Locate the cell with the specified text and output its [x, y] center coordinate. 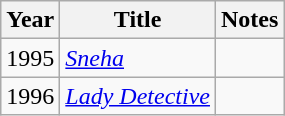
Sneha [138, 58]
1995 [30, 58]
Title [138, 20]
Lady Detective [138, 96]
Notes [249, 20]
1996 [30, 96]
Year [30, 20]
